For the text-containing cell, return its midpoint in [x, y] coordinate format. 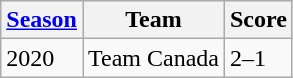
Team [153, 20]
2–1 [258, 58]
Score [258, 20]
2020 [42, 58]
Team Canada [153, 58]
Season [42, 20]
